Find where the given text appears and provide that cell's center as (X, Y) coordinate. 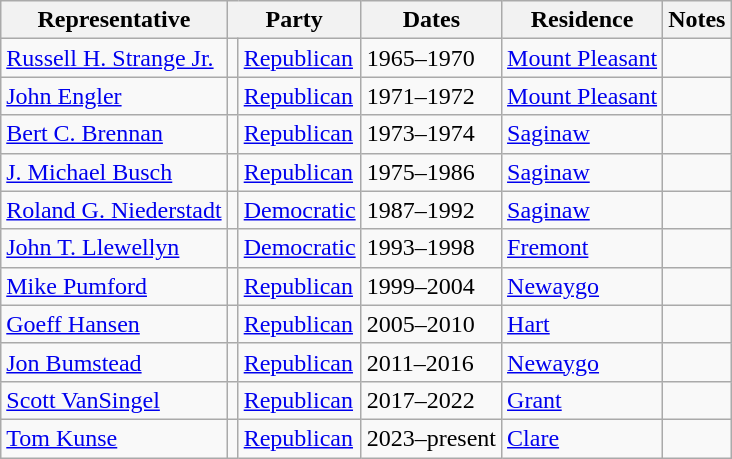
Fremont (582, 248)
2011–2016 (431, 362)
1973–1974 (431, 134)
Party (294, 20)
1993–1998 (431, 248)
Notes (697, 20)
Jon Bumstead (114, 362)
2005–2010 (431, 324)
Bert C. Brennan (114, 134)
Goeff Hansen (114, 324)
1965–1970 (431, 58)
John Engler (114, 96)
Dates (431, 20)
Hart (582, 324)
Clare (582, 438)
2023–present (431, 438)
Scott VanSingel (114, 400)
Roland G. Niederstadt (114, 210)
John T. Llewellyn (114, 248)
1971–1972 (431, 96)
Residence (582, 20)
Mike Pumford (114, 286)
J. Michael Busch (114, 172)
Tom Kunse (114, 438)
1999–2004 (431, 286)
1975–1986 (431, 172)
1987–1992 (431, 210)
Russell H. Strange Jr. (114, 58)
Representative (114, 20)
2017–2022 (431, 400)
Grant (582, 400)
